From the cell containing the given text, extract its center point as [x, y] coordinate. 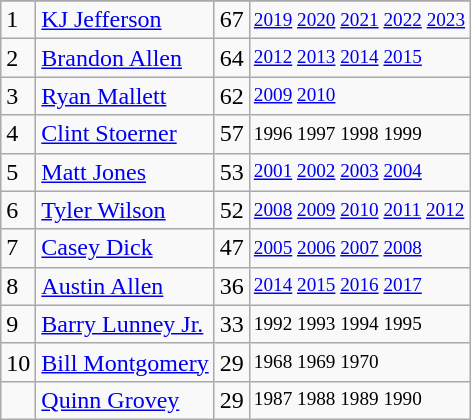
Austin Allen [125, 286]
1996 1997 1998 1999 [359, 134]
10 [18, 362]
2019 2020 2021 2022 2023 [359, 20]
33 [232, 324]
Bill Montgomery [125, 362]
Matt Jones [125, 172]
62 [232, 96]
2009 2010 [359, 96]
6 [18, 210]
2005 2006 2007 2008 [359, 248]
67 [232, 20]
Casey Dick [125, 248]
4 [18, 134]
Brandon Allen [125, 58]
2012 2013 2014 2015 [359, 58]
Tyler Wilson [125, 210]
2001 2002 2003 2004 [359, 172]
64 [232, 58]
57 [232, 134]
Ryan Mallett [125, 96]
Quinn Grovey [125, 400]
3 [18, 96]
5 [18, 172]
2014 2015 2016 2017 [359, 286]
7 [18, 248]
Barry Lunney Jr. [125, 324]
1968 1969 1970 [359, 362]
2 [18, 58]
8 [18, 286]
47 [232, 248]
1 [18, 20]
53 [232, 172]
36 [232, 286]
2008 2009 2010 2011 2012 [359, 210]
9 [18, 324]
1987 1988 1989 1990 [359, 400]
KJ Jefferson [125, 20]
Clint Stoerner [125, 134]
52 [232, 210]
1992 1993 1994 1995 [359, 324]
